Scan for the cell matching the given text and deliver its [X, Y] coordinate at center. 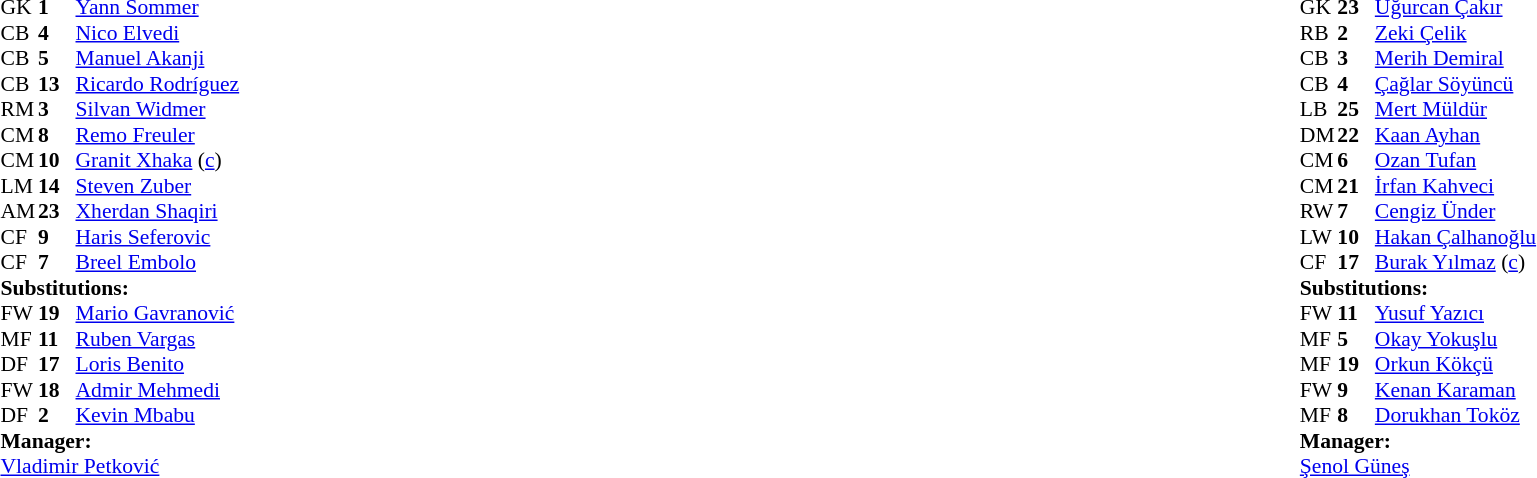
Çağlar Söyüncü [1456, 84]
21 [1356, 186]
22 [1356, 135]
Cengiz Ünder [1456, 211]
Dorukhan Toköz [1456, 415]
Nico Elvedi [158, 33]
Loris Benito [158, 365]
Orkun Kökçü [1456, 365]
Silvan Widmer [158, 109]
Merih Demiral [1456, 59]
18 [57, 390]
Kenan Karaman [1456, 390]
23 [57, 211]
Zeki Çelik [1456, 33]
Haris Seferovic [158, 237]
13 [57, 84]
Okay Yokuşlu [1456, 339]
LB [1319, 109]
Hakan Çalhanoğlu [1456, 237]
LM [19, 186]
Mario Gavranović [158, 313]
Steven Zuber [158, 186]
14 [57, 186]
6 [1356, 161]
Ruben Vargas [158, 339]
AM [19, 211]
Ozan Tufan [1456, 161]
RM [19, 109]
Breel Embolo [158, 263]
Yusuf Yazıcı [1456, 313]
Admir Mehmedi [158, 390]
25 [1356, 109]
LW [1319, 237]
Kaan Ayhan [1456, 135]
RW [1319, 211]
Xherdan Shaqiri [158, 211]
DM [1319, 135]
Granit Xhaka (c) [158, 161]
Manuel Akanji [158, 59]
Kevin Mbabu [158, 415]
Ricardo Rodríguez [158, 84]
RB [1319, 33]
Mert Müldür [1456, 109]
İrfan Kahveci [1456, 186]
Burak Yılmaz (c) [1456, 263]
Remo Freuler [158, 135]
